From the cell containing the given text, extract its center point as (X, Y) coordinate. 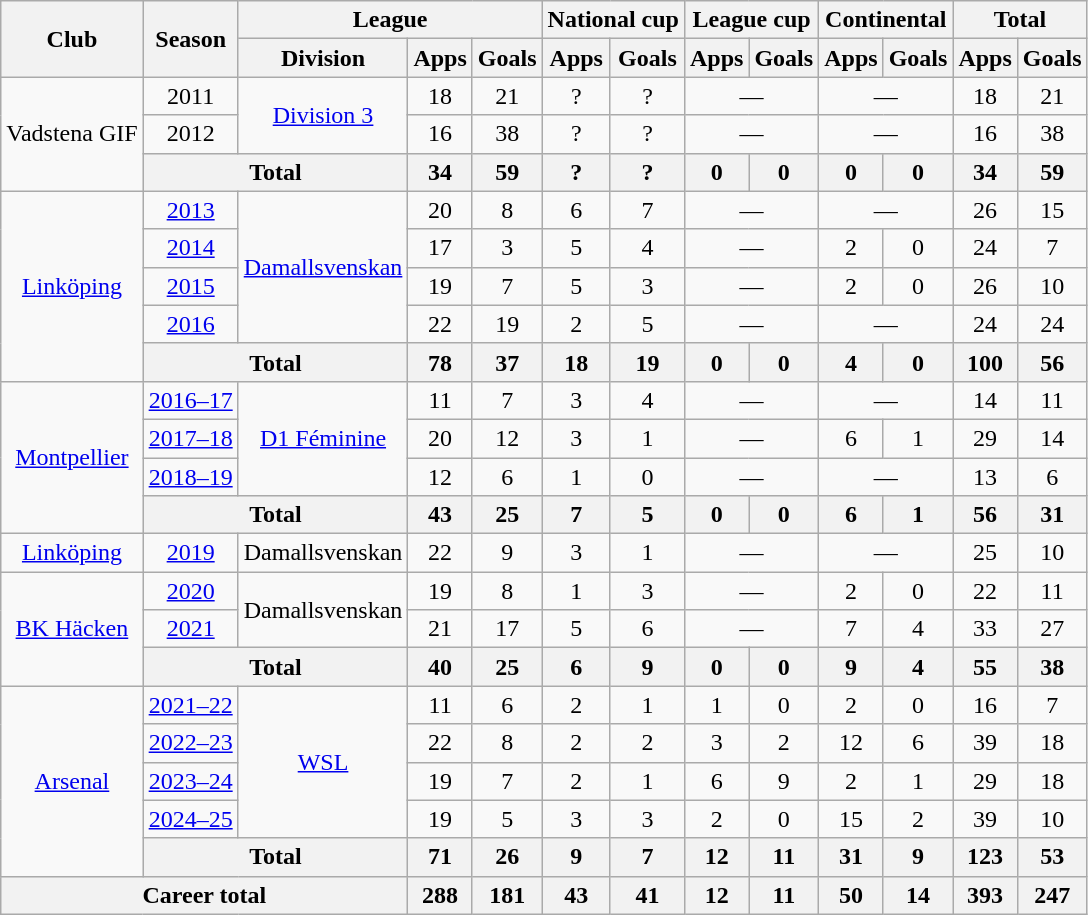
2013 (190, 210)
Season (190, 39)
2019 (190, 553)
Arsenal (72, 781)
2023–24 (190, 781)
247 (1052, 895)
393 (985, 895)
League (390, 20)
181 (507, 895)
288 (440, 895)
National cup (613, 20)
D1 Féminine (323, 438)
BK Häcken (72, 629)
71 (440, 857)
2024–25 (190, 819)
100 (985, 362)
2021 (190, 629)
2022–23 (190, 743)
Continental (886, 20)
Club (72, 39)
WSL (323, 762)
123 (985, 857)
2016–17 (190, 400)
Division (323, 58)
13 (985, 477)
2018–19 (190, 477)
37 (507, 362)
Division 3 (323, 115)
50 (851, 895)
53 (1052, 857)
Vadstena GIF (72, 134)
2020 (190, 591)
33 (985, 629)
2014 (190, 248)
78 (440, 362)
2021–22 (190, 705)
League cup (751, 20)
Montpellier (72, 457)
2012 (190, 134)
2011 (190, 96)
27 (1052, 629)
2017–18 (190, 438)
2016 (190, 324)
41 (647, 895)
40 (440, 667)
55 (985, 667)
2015 (190, 286)
Career total (204, 895)
